Determine the (X, Y) coordinate at the center of the cell enclosing the given text.  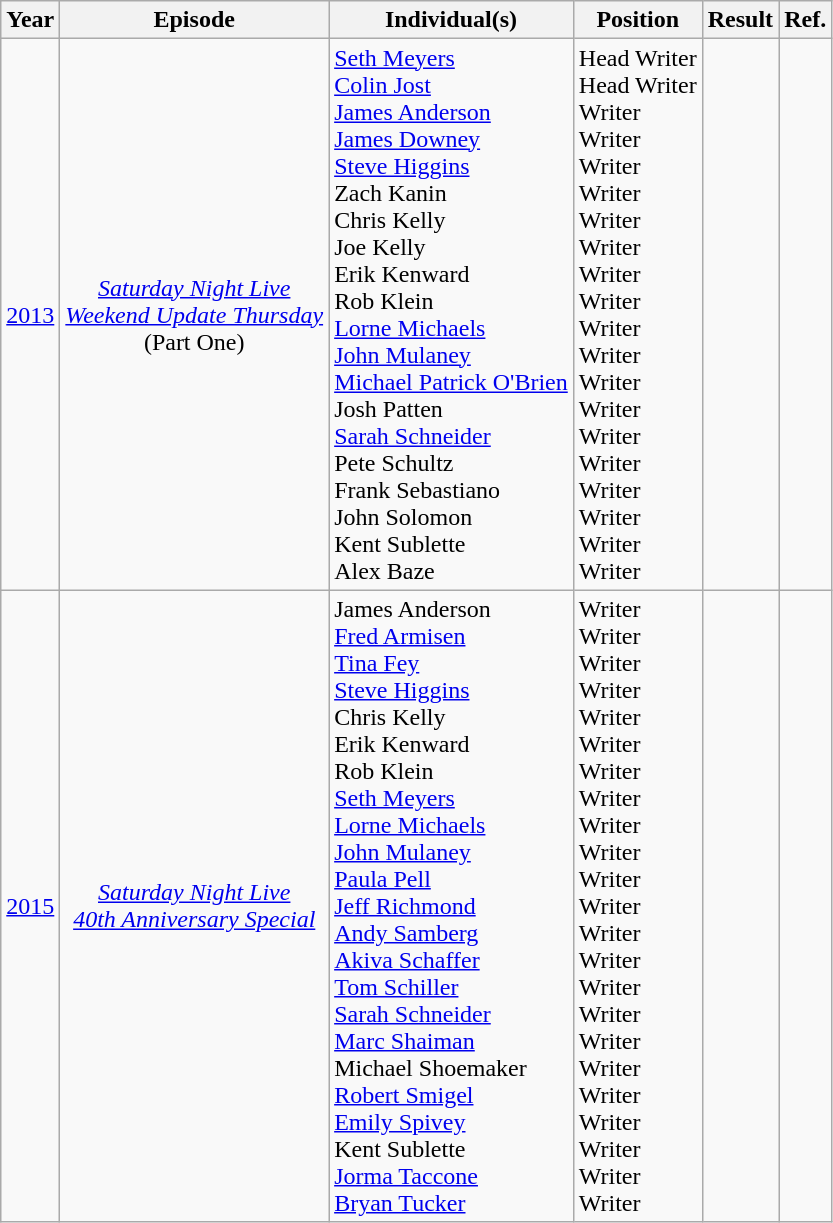
Result (740, 20)
Position (638, 20)
Head Writer Head Writer Writer Writer Writer Writer Writer Writer Writer Writer Writer Writer Writer Writer Writer Writer Writer Writer Writer Writer (638, 314)
Saturday Night Live Weekend Update Thursday (Part One) (194, 314)
Individual(s) (452, 20)
Ref. (806, 20)
2015 (30, 906)
Saturday Night Live 40th Anniversary Special (194, 906)
2013 (30, 314)
Episode (194, 20)
Year (30, 20)
